Determine the (X, Y) coordinate at the center of the cell enclosing the given text.  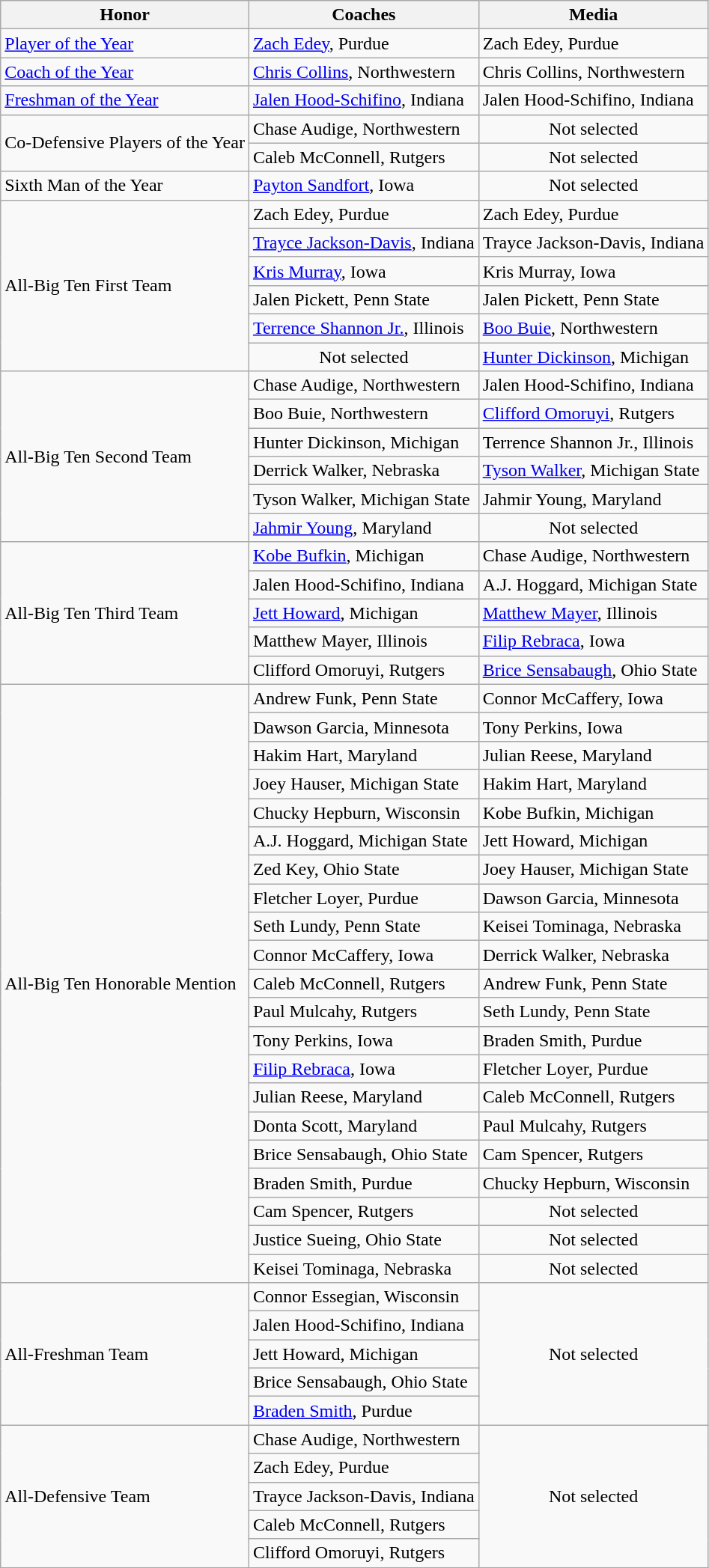
All-Defensive Team (125, 1496)
Freshman of the Year (125, 100)
Co-Defensive Players of the Year (125, 143)
Payton Sandfort, Iowa (364, 186)
Sixth Man of the Year (125, 186)
Player of the Year (125, 43)
All-Big Ten Honorable Mention (125, 983)
All-Freshman Team (125, 1354)
All-Big Ten Third Team (125, 613)
Media (593, 15)
Coach of the Year (125, 72)
Donta Scott, Maryland (364, 1126)
Justice Sueing, Ohio State (364, 1239)
Honor (125, 15)
All-Big Ten First Team (125, 285)
All-Big Ten Second Team (125, 457)
Zed Key, Ohio State (364, 870)
Coaches (364, 15)
Connor Essegian, Wisconsin (364, 1297)
